From the cell containing the given text, extract its center point as [X, Y] coordinate. 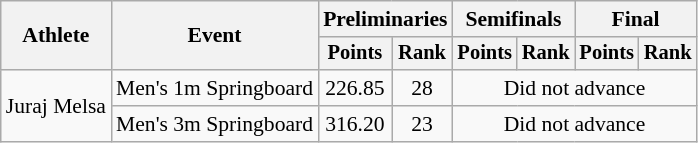
Semifinals [514, 19]
28 [422, 88]
Athlete [56, 36]
316.20 [355, 124]
23 [422, 124]
Event [214, 36]
Final [635, 19]
Preliminaries [385, 19]
Men's 1m Springboard [214, 88]
Men's 3m Springboard [214, 124]
226.85 [355, 88]
Juraj Melsa [56, 106]
